Identify which cell holds the provided text, then report its [x, y] central coordinate. 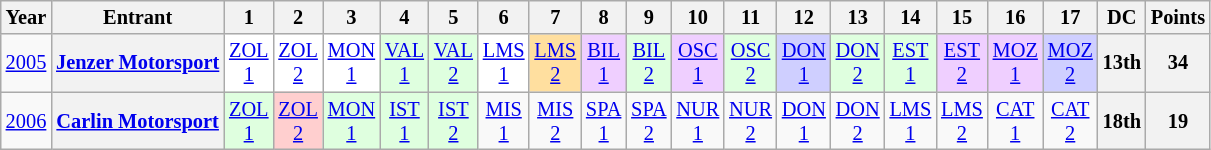
13th [1122, 63]
6 [504, 17]
CAT2 [1070, 121]
7 [555, 17]
IST1 [404, 121]
EST2 [962, 63]
1 [248, 17]
Entrant [138, 17]
IST2 [454, 121]
Jenzer Motorsport [138, 63]
34 [1178, 63]
16 [1016, 17]
SPA2 [648, 121]
15 [962, 17]
VAL1 [404, 63]
10 [698, 17]
VAL2 [454, 63]
Points [1178, 17]
12 [804, 17]
NUR1 [698, 121]
8 [604, 17]
13 [858, 17]
4 [404, 17]
NUR2 [750, 121]
OSC2 [750, 63]
OSC1 [698, 63]
19 [1178, 121]
EST1 [911, 63]
14 [911, 17]
9 [648, 17]
5 [454, 17]
2005 [26, 63]
17 [1070, 17]
Year [26, 17]
3 [352, 17]
BIL1 [604, 63]
MIS1 [504, 121]
MOZ2 [1070, 63]
DC [1122, 17]
BIL2 [648, 63]
Carlin Motorsport [138, 121]
SPA1 [604, 121]
MIS2 [555, 121]
2 [298, 17]
11 [750, 17]
MOZ1 [1016, 63]
CAT1 [1016, 121]
2006 [26, 121]
18th [1122, 121]
